Pinpoint the cell where the given text exists, returning its [x, y] midpoint coordinate. 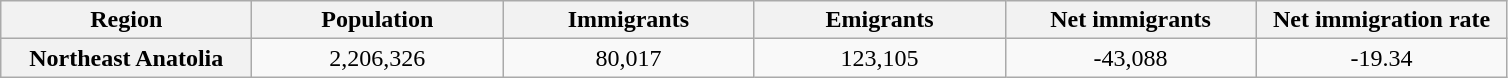
Net immigration rate [1382, 20]
Net immigrants [1130, 20]
2,206,326 [378, 58]
Emigrants [880, 20]
Immigrants [628, 20]
-19.34 [1382, 58]
123,105 [880, 58]
-43,088 [1130, 58]
80,017 [628, 58]
Region [126, 20]
Northeast Anatolia [126, 58]
Population [378, 20]
